Detect which cell encompasses the target text, then output its [X, Y] center coordinate. 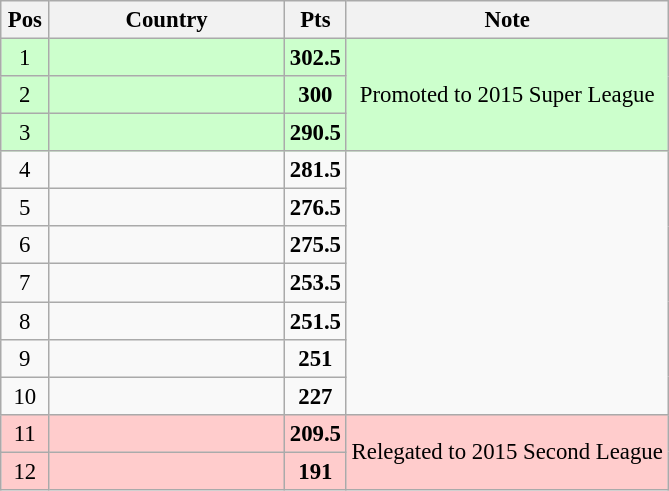
Country [167, 20]
276.5 [315, 208]
1 [25, 58]
302.5 [315, 58]
4 [25, 170]
10 [25, 396]
290.5 [315, 133]
251.5 [315, 321]
9 [25, 358]
Pts [315, 20]
300 [315, 95]
275.5 [315, 245]
209.5 [315, 433]
6 [25, 245]
191 [315, 471]
3 [25, 133]
2 [25, 95]
Relegated to 2015 Second League [507, 452]
Promoted to 2015 Super League [507, 96]
253.5 [315, 283]
11 [25, 433]
251 [315, 358]
8 [25, 321]
281.5 [315, 170]
Note [507, 20]
Pos [25, 20]
5 [25, 208]
7 [25, 283]
12 [25, 471]
227 [315, 396]
